Find where the given text appears and provide that cell's center as (x, y) coordinate. 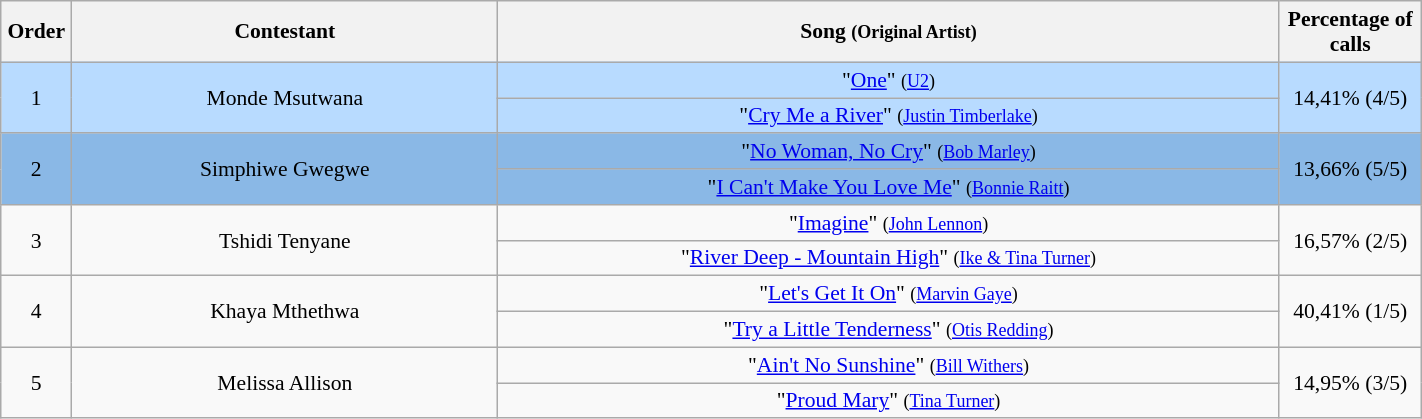
"Proud Mary" (Tina Turner) (888, 401)
"Cry Me a River" (Justin Timberlake) (888, 116)
Song (Original Artist) (888, 32)
Melissa Allison (285, 382)
"No Woman, No Cry" (Bob Marley) (888, 152)
"Try a Little Tenderness" (Otis Redding) (888, 330)
"One" (U2) (888, 80)
14,41% (4/5) (1350, 98)
16,57% (2/5) (1350, 240)
2 (36, 170)
"River Deep - Mountain High" (Ike & Tina Turner) (888, 258)
Khaya Mthethwa (285, 312)
Contestant (285, 32)
13,66% (5/5) (1350, 170)
Simphiwe Gwegwe (285, 170)
"Imagine" (John Lennon) (888, 223)
Percentage of calls (1350, 32)
Order (36, 32)
"I Can't Make You Love Me" (Bonnie Raitt) (888, 187)
14,95% (3/5) (1350, 382)
40,41% (1/5) (1350, 312)
1 (36, 98)
5 (36, 382)
4 (36, 312)
"Ain't No Sunshine" (Bill Withers) (888, 365)
3 (36, 240)
"Let's Get It On" (Marvin Gaye) (888, 294)
Monde Msutwana (285, 98)
Tshidi Tenyane (285, 240)
